Scan for the cell matching the given text and deliver its [X, Y] coordinate at center. 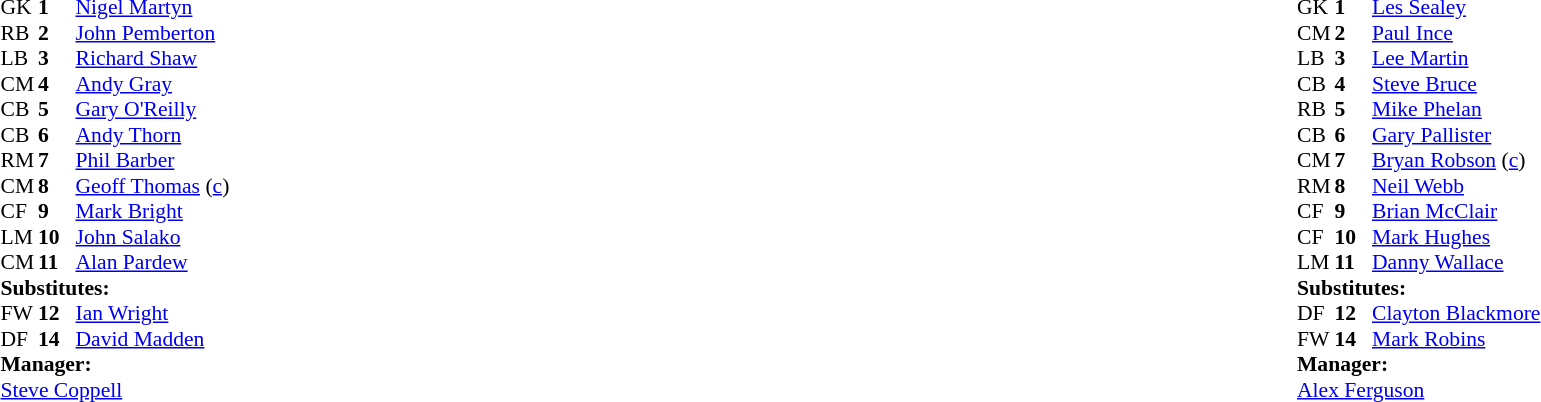
Gary O'Reilly [153, 109]
David Madden [153, 339]
John Pemberton [153, 33]
Steve Bruce [1456, 84]
Mark Robins [1456, 339]
Bryan Robson (c) [1456, 161]
Lee Martin [1456, 59]
John Salako [153, 237]
Andy Gray [153, 84]
Andy Thorn [153, 135]
Clayton Blackmore [1456, 313]
Neil Webb [1456, 186]
Gary Pallister [1456, 135]
Richard Shaw [153, 59]
Ian Wright [153, 313]
Brian McClair [1456, 211]
Phil Barber [153, 161]
Geoff Thomas (c) [153, 186]
Danny Wallace [1456, 263]
Alan Pardew [153, 263]
Paul Ince [1456, 33]
Mike Phelan [1456, 109]
Mark Hughes [1456, 237]
Mark Bright [153, 211]
